Pinpoint the cell where the given text exists, returning its (x, y) midpoint coordinate. 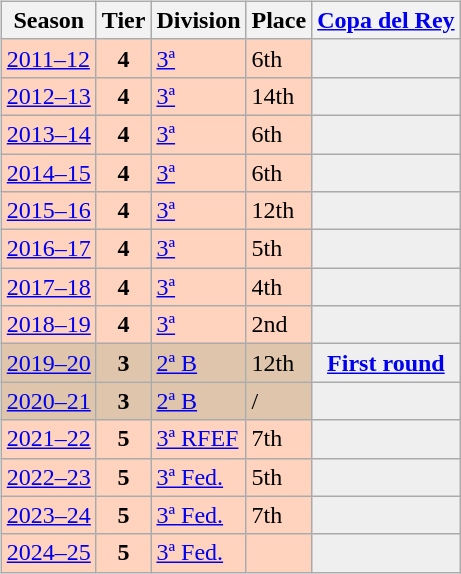
Division (198, 20)
2018–19 (48, 325)
2011–12 (48, 58)
2012–13 (48, 96)
14th (279, 96)
Copa del Rey (386, 20)
2013–14 (48, 134)
Season (48, 20)
2023–24 (48, 515)
Place (279, 20)
2020–21 (48, 401)
2024–25 (48, 553)
2015–16 (48, 211)
/ (279, 401)
Tier (124, 20)
2022–23 (48, 477)
4th (279, 287)
2016–17 (48, 249)
2014–15 (48, 173)
First round (386, 363)
2017–18 (48, 287)
2nd (279, 325)
3ª RFEF (198, 439)
2021–22 (48, 439)
2019–20 (48, 363)
